Output the [x, y] coordinate of the center of the cell containing the given text.  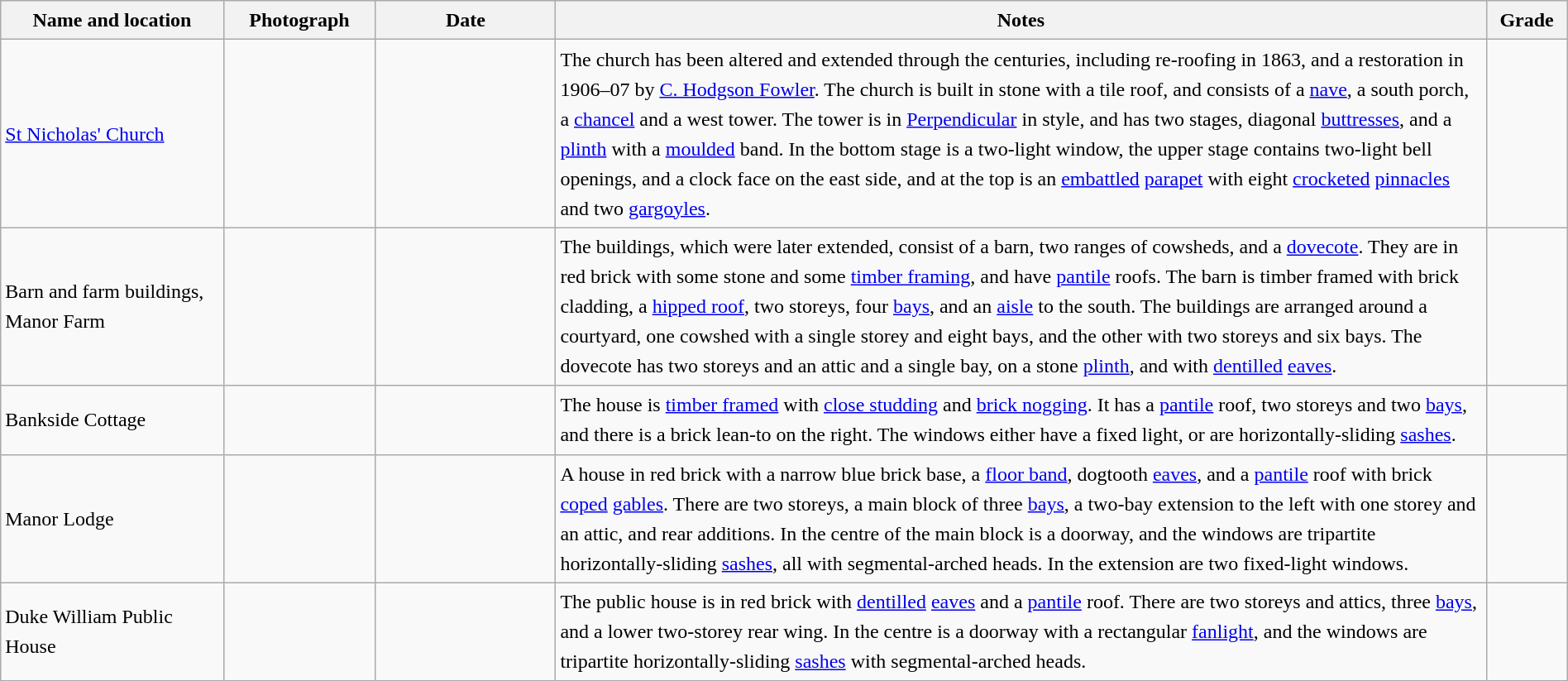
St Nicholas' Church [112, 134]
Manor Lodge [112, 518]
Name and location [112, 20]
Notes [1021, 20]
Barn and farm buildings, Manor Farm [112, 306]
Date [466, 20]
Duke William Public House [112, 632]
Photograph [299, 20]
Grade [1527, 20]
Bankside Cottage [112, 420]
